Return the (x, y) coordinate for the center point of the cell that contains the specified text.  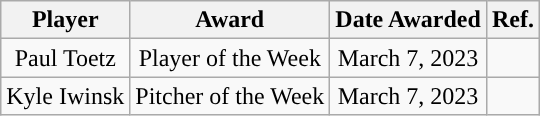
Pitcher of the Week (230, 96)
Kyle Iwinsk (66, 96)
Player of the Week (230, 58)
Player (66, 20)
Date Awarded (408, 20)
Paul Toetz (66, 58)
Award (230, 20)
Ref. (512, 20)
